Return [X, Y] of the center of cell containing provided text 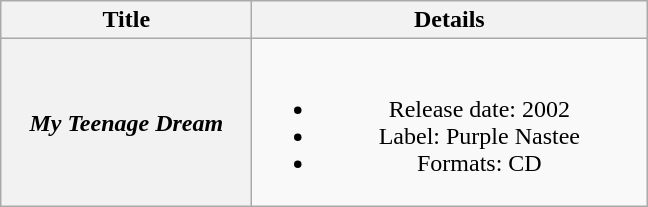
Release date: 2002Label: Purple NasteeFormats: CD [450, 122]
Title [126, 20]
Details [450, 20]
My Teenage Dream [126, 122]
